Pinpoint the cell where the given text exists, returning its [x, y] midpoint coordinate. 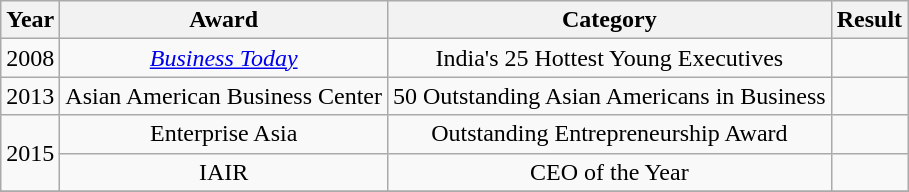
Enterprise Asia [224, 134]
Result [869, 20]
Outstanding Entrepreneurship Award [609, 134]
Award [224, 20]
CEO of the Year [609, 172]
Year [30, 20]
Asian American Business Center [224, 96]
India's 25 Hottest Young Executives [609, 58]
2015 [30, 153]
2013 [30, 96]
Business Today [224, 58]
Category [609, 20]
IAIR [224, 172]
2008 [30, 58]
50 Outstanding Asian Americans in Business [609, 96]
